Locate the cell with the specified text and output its [X, Y] center coordinate. 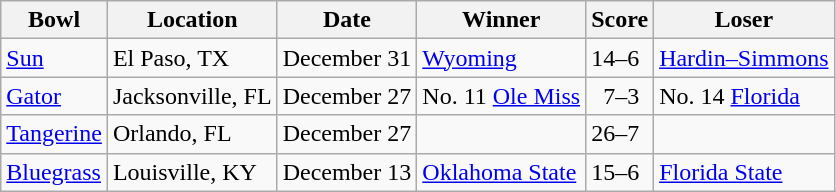
December 13 [347, 172]
Sun [54, 58]
Bluegrass [54, 172]
15–6 [620, 172]
Tangerine [54, 134]
El Paso, TX [192, 58]
Jacksonville, FL [192, 96]
Wyoming [502, 58]
No. 14 Florida [744, 96]
Loser [744, 20]
Date [347, 20]
Score [620, 20]
December 31 [347, 58]
Bowl [54, 20]
Winner [502, 20]
Orlando, FL [192, 134]
No. 11 Ole Miss [502, 96]
Florida State [744, 172]
Location [192, 20]
Hardin–Simmons [744, 58]
Oklahoma State [502, 172]
Louisville, KY [192, 172]
26–7 [620, 134]
7–3 [620, 96]
14–6 [620, 58]
Gator [54, 96]
